Identify which cell holds the provided text, then report its [X, Y] central coordinate. 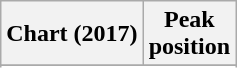
Peakposition [189, 34]
Chart (2017) [72, 34]
